Determine the [X, Y] coordinate at the center of the cell enclosing the given text.  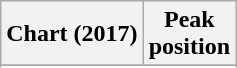
Chart (2017) [72, 34]
Peak position [189, 34]
